Return (X, Y) of the center of cell containing provided text 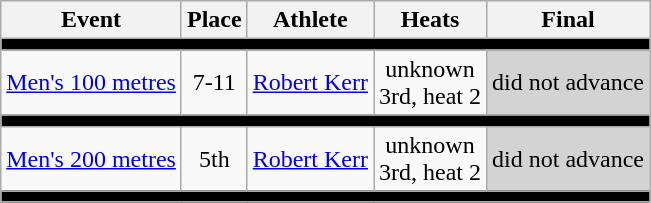
Athlete (310, 20)
5th (214, 158)
Final (568, 20)
7-11 (214, 82)
Heats (430, 20)
Place (214, 20)
Event (92, 20)
Men's 100 metres (92, 82)
Men's 200 metres (92, 158)
